Output the (X, Y) coordinate of the center of the cell containing the given text.  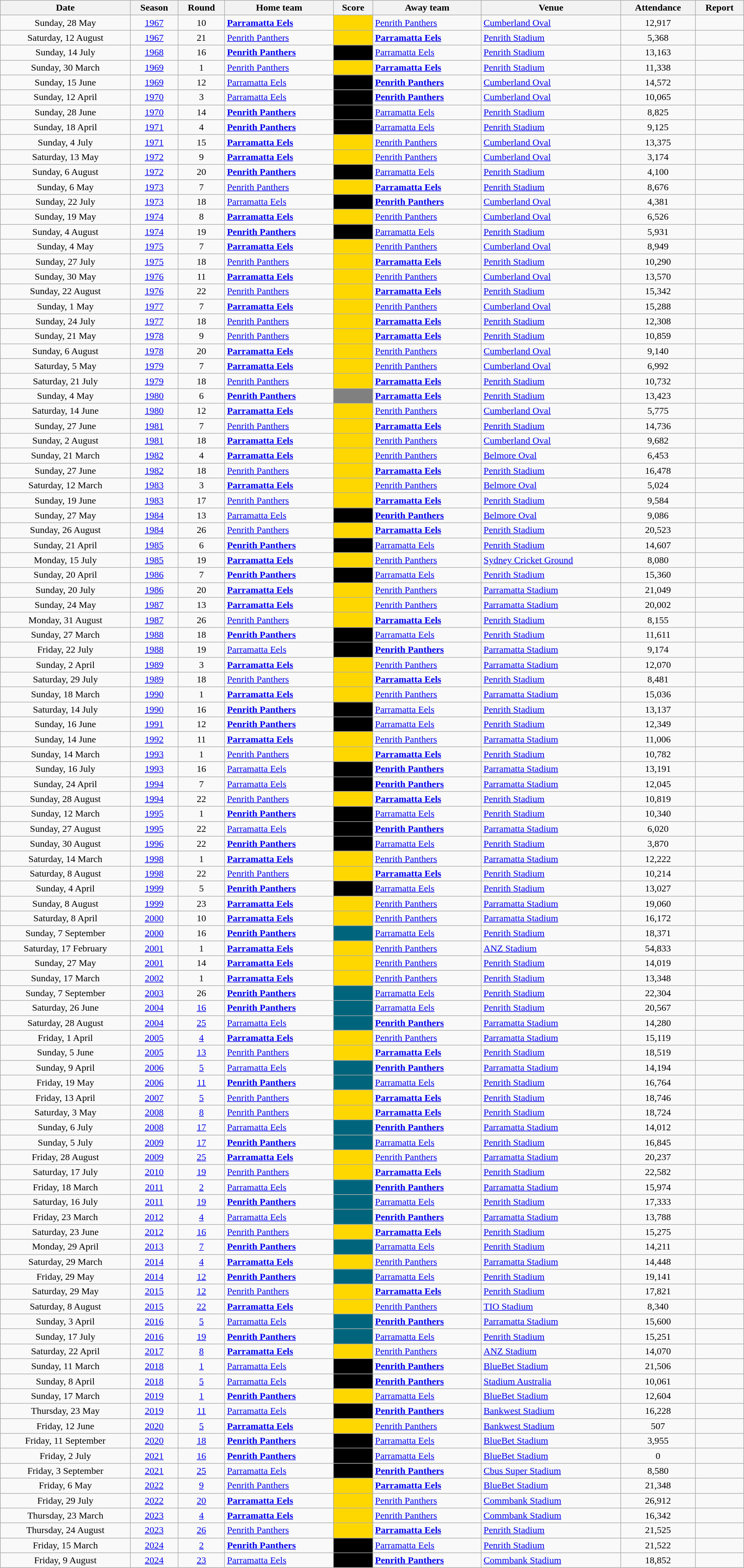
18,746 (658, 1097)
13,163 (658, 53)
18,724 (658, 1112)
6,992 (658, 366)
21,506 (658, 1366)
21,348 (658, 1486)
Sunday, 12 March (66, 814)
21,049 (658, 590)
Sunday, 2 April (66, 665)
14,070 (658, 1351)
20,237 (658, 1157)
22,304 (658, 993)
10,214 (658, 873)
18,852 (658, 1560)
9,140 (658, 351)
Friday, 1 April (66, 1038)
9,174 (658, 649)
15,974 (658, 1187)
13,423 (658, 396)
Attendance (658, 8)
Sunday, 27 August (66, 829)
Saturday, 14 July (66, 709)
TIO Stadium (551, 1306)
Friday, 6 May (66, 1486)
Friday, 15 March (66, 1545)
Sunday, 28 June (66, 112)
Saturday, 17 February (66, 948)
12,222 (658, 859)
Home team (279, 8)
20,523 (658, 530)
13,027 (658, 888)
Sunday, 2 August (66, 441)
Sunday, 12 April (66, 97)
3,955 (658, 1441)
2002 (154, 978)
Saturday, 5 May (66, 366)
21 (202, 38)
8,481 (658, 680)
Report (720, 8)
Away team (427, 8)
13,348 (658, 978)
Sunday, 14 July (66, 53)
9,584 (658, 500)
Sunday, 30 March (66, 67)
6,526 (658, 217)
2003 (154, 993)
Thursday, 23 May (66, 1411)
10,859 (658, 336)
15,119 (658, 1038)
Sunday, 24 April (66, 784)
14,280 (658, 1023)
11,006 (658, 739)
Sunday, 5 June (66, 1053)
16,845 (658, 1142)
Sunday, 3 April (66, 1321)
15,275 (658, 1232)
10,819 (658, 799)
1996 (154, 844)
Friday, 23 March (66, 1217)
20,002 (658, 605)
Sydney Cricket Ground (551, 560)
16,478 (658, 471)
15,342 (658, 291)
8,580 (658, 1471)
17,333 (658, 1202)
14,194 (658, 1068)
Sunday, 14 March (66, 754)
Sunday, 20 April (66, 575)
Cbus Super Stadium (551, 1471)
15,288 (658, 306)
11,338 (658, 67)
54,833 (658, 948)
10,782 (658, 754)
14,012 (658, 1127)
Friday, 11 September (66, 1441)
Sunday, 6 July (66, 1127)
Sunday, 21 May (66, 336)
Saturday, 21 July (66, 381)
15,360 (658, 575)
5,931 (658, 232)
1991 (154, 724)
1968 (154, 53)
3,870 (658, 844)
16,172 (658, 919)
Sunday, 18 April (66, 127)
Sunday, 16 July (66, 769)
Friday, 12 June (66, 1426)
Monday, 31 August (66, 620)
15,036 (658, 695)
11,611 (658, 635)
Sunday, 11 March (66, 1366)
13,137 (658, 709)
16,228 (658, 1411)
15,251 (658, 1336)
26,912 (658, 1501)
Sunday, 19 June (66, 500)
2013 (154, 1247)
Sunday, 22 July (66, 202)
9,125 (658, 127)
Saturday, 14 March (66, 859)
10,290 (658, 262)
15,600 (658, 1321)
Saturday, 29 March (66, 1262)
13,375 (658, 142)
Sunday, 24 July (66, 321)
Date (66, 8)
Sunday, 22 August (66, 291)
Friday, 9 August (66, 1560)
Sunday, 4 July (66, 142)
8,676 (658, 187)
Sunday, 27 July (66, 262)
Friday, 13 April (66, 1097)
Sunday, 28 May (66, 23)
4,381 (658, 202)
Saturday, 8 April (66, 919)
5,024 (658, 486)
Round (202, 8)
Friday, 22 July (66, 649)
Friday, 18 March (66, 1187)
Sunday, 9 April (66, 1068)
Friday, 3 September (66, 1471)
Stadium Australia (551, 1381)
10,061 (658, 1381)
8,340 (658, 1306)
10,065 (658, 97)
Saturday, 29 May (66, 1292)
14,736 (658, 426)
Season (154, 8)
12,604 (658, 1396)
Saturday, 22 April (66, 1351)
Saturday, 29 July (66, 680)
Sunday, 21 March (66, 456)
9,682 (658, 441)
Friday, 29 July (66, 1501)
507 (658, 1426)
Saturday, 16 July (66, 1202)
10,340 (658, 814)
2010 (154, 1172)
6,453 (658, 456)
Saturday, 12 August (66, 38)
Sunday, 26 August (66, 530)
Sunday, 4 April (66, 888)
Saturday, 28 August (66, 1023)
Sunday, 20 July (66, 590)
8,825 (658, 112)
Saturday, 17 July (66, 1172)
20,567 (658, 1008)
Score (353, 8)
Sunday, 27 March (66, 635)
Sunday, 6 May (66, 187)
Saturday, 12 March (66, 486)
Friday, 2 July (66, 1456)
Sunday, 8 April (66, 1381)
14,019 (658, 963)
6,020 (658, 829)
12,308 (658, 321)
4,100 (658, 172)
2017 (154, 1351)
12,045 (658, 784)
Saturday, 23 June (66, 1232)
12,349 (658, 724)
Saturday, 3 May (66, 1112)
19,141 (658, 1277)
Thursday, 23 March (66, 1515)
Sunday, 17 July (66, 1336)
Sunday, 1 May (66, 306)
13,788 (658, 1217)
Saturday, 14 June (66, 411)
Sunday, 4 August (66, 232)
13,191 (658, 769)
Monday, 15 July (66, 560)
Friday, 29 May (66, 1277)
0 (658, 1456)
Sunday, 15 June (66, 82)
Sunday, 19 May (66, 217)
19,060 (658, 903)
18,371 (658, 933)
5,775 (658, 411)
16,764 (658, 1082)
8,949 (658, 247)
5,368 (658, 38)
12,917 (658, 23)
14,607 (658, 545)
21,522 (658, 1545)
8,080 (658, 560)
12,070 (658, 665)
Friday, 28 August (66, 1157)
18,519 (658, 1053)
1992 (154, 739)
Thursday, 24 August (66, 1530)
15 (202, 142)
14,572 (658, 82)
16,342 (658, 1515)
8,155 (658, 620)
17,821 (658, 1292)
2007 (154, 1097)
Friday, 19 May (66, 1082)
Sunday, 30 May (66, 276)
Monday, 29 April (66, 1247)
Sunday, 30 August (66, 844)
Saturday, 13 May (66, 157)
22,582 (658, 1172)
3,174 (658, 157)
13,570 (658, 276)
Venue (551, 8)
Sunday, 28 August (66, 799)
14,448 (658, 1262)
Sunday, 14 June (66, 739)
Sunday, 5 July (66, 1142)
14,211 (658, 1247)
Sunday, 16 June (66, 724)
21,525 (658, 1530)
Sunday, 24 May (66, 605)
10,732 (658, 381)
Saturday, 26 June (66, 1008)
Sunday, 8 August (66, 903)
Sunday, 21 April (66, 545)
9,086 (658, 515)
Sunday, 18 March (66, 695)
